Search for the cell housing the specified text and yield its [X, Y] center coordinate. 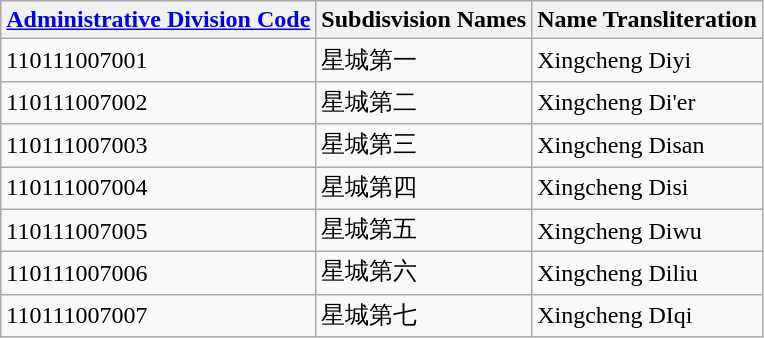
110111007005 [158, 230]
星城第五 [424, 230]
星城第二 [424, 102]
110111007006 [158, 274]
星城第四 [424, 188]
星城第三 [424, 146]
Subdisvision Names [424, 20]
110111007007 [158, 316]
Xingcheng Diwu [648, 230]
Xingcheng DIqi [648, 316]
Xingcheng Diyi [648, 60]
Xingcheng Disan [648, 146]
Xingcheng Disi [648, 188]
Name Transliteration [648, 20]
110111007001 [158, 60]
星城第七 [424, 316]
110111007002 [158, 102]
110111007004 [158, 188]
Xingcheng Diliu [648, 274]
星城第六 [424, 274]
110111007003 [158, 146]
Administrative Division Code [158, 20]
Xingcheng Di'er [648, 102]
星城第一 [424, 60]
